Scan for the cell matching the given text and deliver its [x, y] coordinate at center. 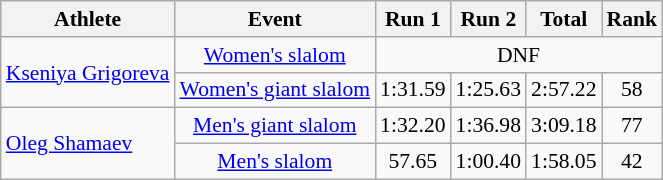
1:25.63 [488, 90]
3:09.18 [564, 126]
1:31.59 [412, 90]
Women's slalom [276, 55]
77 [632, 126]
58 [632, 90]
1:36.98 [488, 126]
2:57.22 [564, 90]
Men's slalom [276, 162]
Run 1 [412, 19]
Event [276, 19]
Women's giant slalom [276, 90]
Men's giant slalom [276, 126]
1:58.05 [564, 162]
DNF [518, 55]
Total [564, 19]
Athlete [88, 19]
Run 2 [488, 19]
Oleg Shamaev [88, 144]
Kseniya Grigoreva [88, 72]
42 [632, 162]
57.65 [412, 162]
Rank [632, 19]
1:00.40 [488, 162]
1:32.20 [412, 126]
